Provide the (X, Y) coordinate of the cell's center where the given text is located.  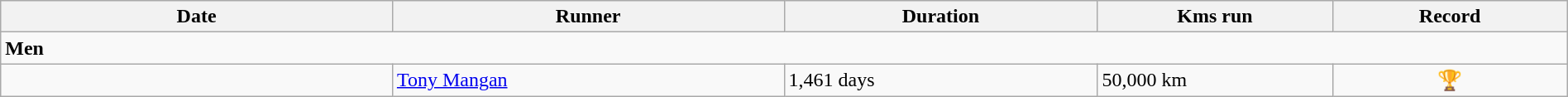
Runner (588, 17)
🏆 (1450, 80)
Duration (941, 17)
Date (197, 17)
Tony Mangan (588, 80)
1,461 days (941, 80)
Record (1450, 17)
Kms run (1215, 17)
Men (784, 48)
50,000 km (1215, 80)
